Scan for the cell matching the given text and deliver its [X, Y] coordinate at center. 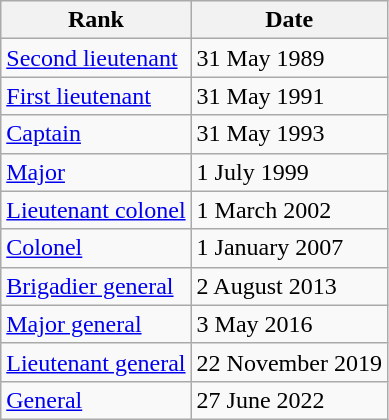
Second lieutenant [96, 58]
Colonel [96, 248]
2 August 2013 [289, 286]
Major [96, 172]
Rank [96, 20]
1 January 2007 [289, 248]
1 March 2002 [289, 210]
Lieutenant colonel [96, 210]
31 May 1993 [289, 134]
22 November 2019 [289, 362]
3 May 2016 [289, 324]
31 May 1991 [289, 96]
Date [289, 20]
Lieutenant general [96, 362]
General [96, 400]
First lieutenant [96, 96]
27 June 2022 [289, 400]
1 July 1999 [289, 172]
Major general [96, 324]
Captain [96, 134]
Brigadier general [96, 286]
31 May 1989 [289, 58]
